Provide the [X, Y] coordinate of the cell's center where the given text is located.  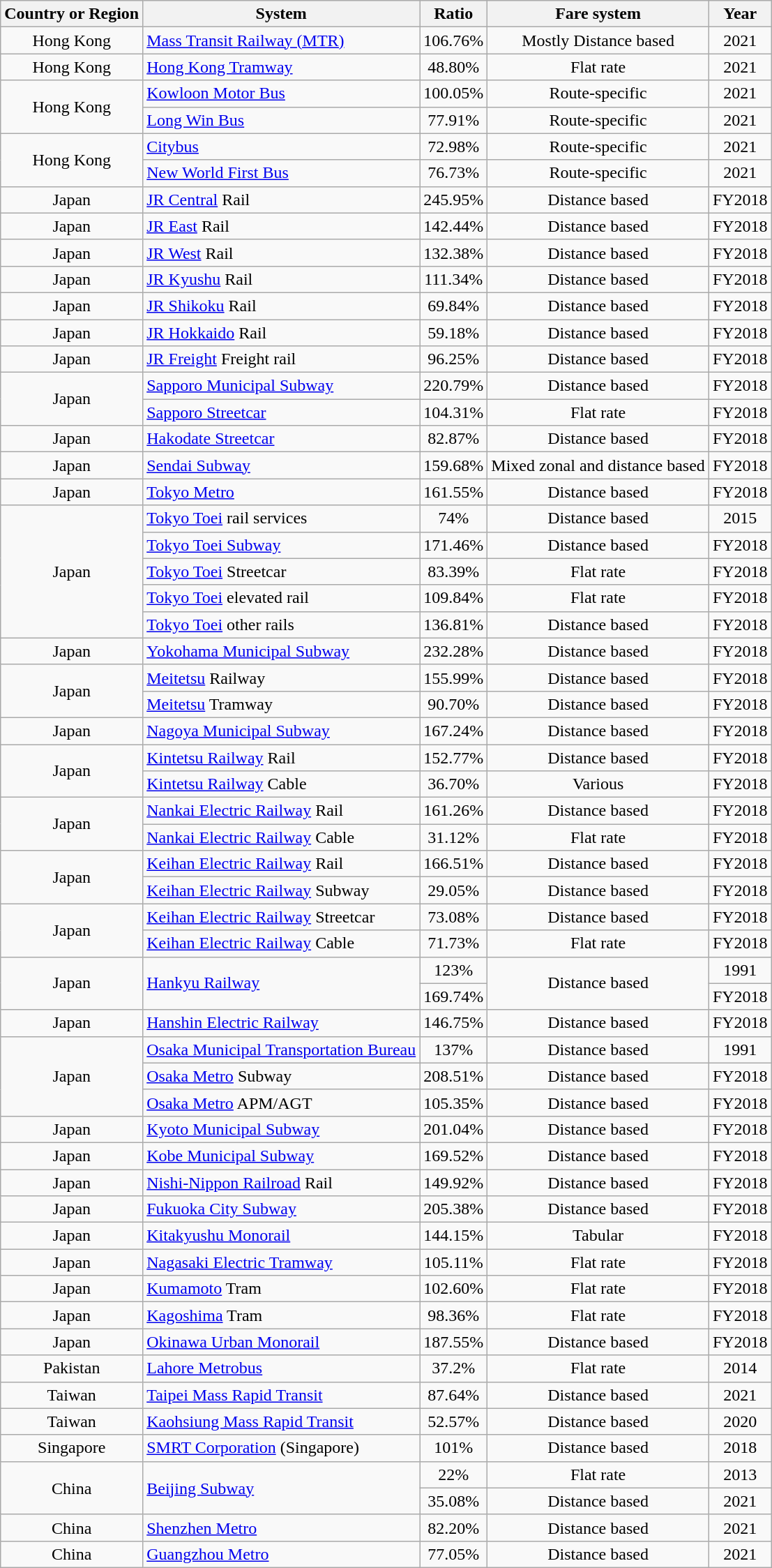
Singapore [72, 1448]
2013 [740, 1474]
Osaka Metro Subway [282, 1076]
Tokyo Toei Subway [282, 545]
Kumamoto Tram [282, 1289]
136.81% [453, 625]
Guangzhou Metro [282, 1554]
JR Kyushu Rail [282, 279]
155.99% [453, 678]
123% [453, 970]
SMRT Corporation (Singapore) [282, 1448]
Ratio [453, 14]
2018 [740, 1448]
Mostly Distance based [598, 40]
71.73% [453, 943]
77.91% [453, 120]
159.68% [453, 465]
Tokyo Metro [282, 492]
82.87% [453, 439]
161.26% [453, 811]
Tokyo Toei Streetcar [282, 572]
109.84% [453, 598]
Hanshin Electric Railway [282, 1023]
Nagasaki Electric Tramway [282, 1262]
167.24% [453, 731]
Kintetsu Railway Cable [282, 784]
48.80% [453, 67]
83.39% [453, 572]
87.64% [453, 1395]
169.52% [453, 1156]
Nankai Electric Railway Rail [282, 811]
169.74% [453, 996]
Various [598, 784]
Tokyo Toei elevated rail [282, 598]
Okinawa Urban Monorail [282, 1342]
Meitetsu Tramway [282, 704]
Beijing Subway [282, 1488]
105.35% [453, 1103]
Tokyo Toei rail services [282, 518]
Pakistan [72, 1368]
Mass Transit Railway (MTR) [282, 40]
232.28% [453, 651]
101% [453, 1448]
Kyoto Municipal Subway [282, 1129]
Year [740, 14]
2014 [740, 1368]
104.31% [453, 412]
Nagoya Municipal Subway [282, 731]
35.08% [453, 1501]
149.92% [453, 1183]
52.57% [453, 1421]
Hong Kong Tramway [282, 67]
76.73% [453, 173]
JR Hokkaido Rail [282, 333]
System [282, 14]
Lahore Metrobus [282, 1368]
82.20% [453, 1528]
Fare system [598, 14]
144.15% [453, 1236]
106.76% [453, 40]
Nankai Electric Railway Cable [282, 837]
73.08% [453, 917]
166.51% [453, 864]
29.05% [453, 890]
Fukuoka City Subway [282, 1209]
100.05% [453, 94]
2015 [740, 518]
Keihan Electric Railway Subway [282, 890]
Kitakyushu Monorail [282, 1236]
90.70% [453, 704]
142.44% [453, 226]
Keihan Electric Railway Cable [282, 943]
2020 [740, 1421]
111.34% [453, 279]
Keihan Electric Railway Rail [282, 864]
187.55% [453, 1342]
105.11% [453, 1262]
Tabular [598, 1236]
22% [453, 1474]
JR East Rail [282, 226]
201.04% [453, 1129]
Kaohsiung Mass Rapid Transit [282, 1421]
Shenzhen Metro [282, 1528]
69.84% [453, 306]
Taipei Mass Rapid Transit [282, 1395]
245.95% [453, 200]
77.05% [453, 1554]
98.36% [453, 1315]
152.77% [453, 757]
171.46% [453, 545]
Meitetsu Railway [282, 678]
74% [453, 518]
Country or Region [72, 14]
205.38% [453, 1209]
Sapporo Streetcar [282, 412]
Long Win Bus [282, 120]
Kobe Municipal Subway [282, 1156]
31.12% [453, 837]
Sapporo Municipal Subway [282, 386]
New World First Bus [282, 173]
36.70% [453, 784]
Hankyu Railway [282, 983]
72.98% [453, 147]
146.75% [453, 1023]
137% [453, 1050]
JR Freight Freight rail [282, 359]
Yokohama Municipal Subway [282, 651]
Osaka Metro APM/AGT [282, 1103]
Mixed zonal and distance based [598, 465]
Kagoshima Tram [282, 1315]
JR Central Rail [282, 200]
Tokyo Toei other rails [282, 625]
JR West Rail [282, 253]
102.60% [453, 1289]
132.38% [453, 253]
208.51% [453, 1076]
Kowloon Motor Bus [282, 94]
96.25% [453, 359]
Kintetsu Railway Rail [282, 757]
161.55% [453, 492]
220.79% [453, 386]
59.18% [453, 333]
JR Shikoku Rail [282, 306]
Citybus [282, 147]
Osaka Municipal Transportation Bureau [282, 1050]
Nishi-Nippon Railroad Rail [282, 1183]
Hakodate Streetcar [282, 439]
Sendai Subway [282, 465]
37.2% [453, 1368]
Keihan Electric Railway Streetcar [282, 917]
